Determine the [X, Y] coordinate at the center of the cell enclosing the given text.  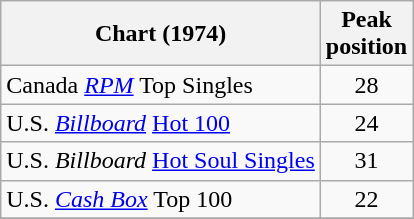
U.S. Billboard Hot 100 [161, 123]
24 [366, 123]
28 [366, 85]
31 [366, 161]
22 [366, 199]
Canada RPM Top Singles [161, 85]
Peakposition [366, 34]
Chart (1974) [161, 34]
U.S. Billboard Hot Soul Singles [161, 161]
U.S. Cash Box Top 100 [161, 199]
